Determine the [X, Y] coordinate at the center of the cell enclosing the given text.  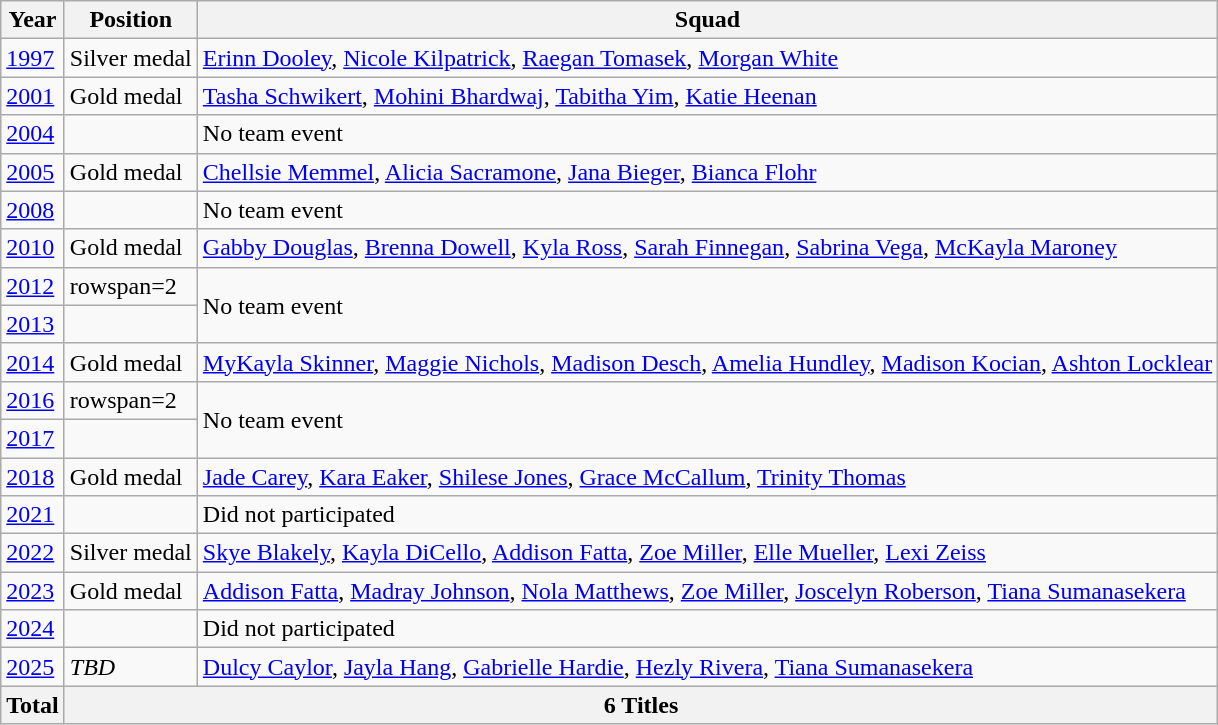
Skye Blakely, Kayla DiCello, Addison Fatta, Zoe Miller, Elle Mueller, Lexi Zeiss [707, 553]
Tasha Schwikert, Mohini Bhardwaj, Tabitha Yim, Katie Heenan [707, 96]
2012 [33, 286]
Gabby Douglas, Brenna Dowell, Kyla Ross, Sarah Finnegan, Sabrina Vega, McKayla Maroney [707, 248]
Total [33, 705]
MyKayla Skinner, Maggie Nichols, Madison Desch, Amelia Hundley, Madison Kocian, Ashton Locklear [707, 362]
2025 [33, 667]
6 Titles [640, 705]
2001 [33, 96]
2010 [33, 248]
2023 [33, 591]
2008 [33, 210]
TBD [130, 667]
Position [130, 20]
2005 [33, 172]
2013 [33, 324]
Squad [707, 20]
Jade Carey, Kara Eaker, Shilese Jones, Grace McCallum, Trinity Thomas [707, 477]
Dulcy Caylor, Jayla Hang, Gabrielle Hardie, Hezly Rivera, Tiana Sumanasekera [707, 667]
2024 [33, 629]
2017 [33, 438]
2004 [33, 134]
Addison Fatta, Madray Johnson, Nola Matthews, Zoe Miller, Joscelyn Roberson, Tiana Sumanasekera [707, 591]
1997 [33, 58]
2014 [33, 362]
Erinn Dooley, Nicole Kilpatrick, Raegan Tomasek, Morgan White [707, 58]
2022 [33, 553]
2021 [33, 515]
Chellsie Memmel, Alicia Sacramone, Jana Bieger, Bianca Flohr [707, 172]
Year [33, 20]
2018 [33, 477]
2016 [33, 400]
